Return (x, y) of the center of cell containing provided text 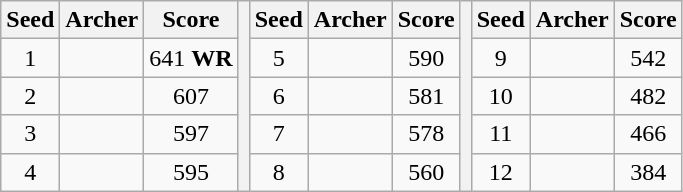
607 (191, 96)
581 (426, 96)
8 (278, 172)
466 (648, 134)
597 (191, 134)
482 (648, 96)
11 (500, 134)
10 (500, 96)
2 (30, 96)
1 (30, 58)
3 (30, 134)
12 (500, 172)
384 (648, 172)
542 (648, 58)
560 (426, 172)
5 (278, 58)
4 (30, 172)
7 (278, 134)
578 (426, 134)
641 WR (191, 58)
6 (278, 96)
595 (191, 172)
590 (426, 58)
9 (500, 58)
